Determine the (x, y) coordinate at the center of the cell enclosing the given text.  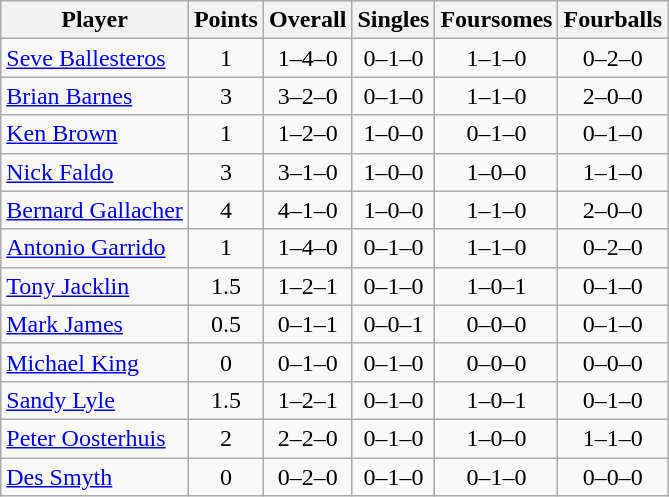
0–0–1 (394, 324)
Fourballs (613, 20)
0.5 (226, 324)
Michael King (95, 362)
Singles (394, 20)
1–2–0 (307, 134)
Des Smyth (95, 477)
Peter Oosterhuis (95, 438)
Foursomes (496, 20)
0–1–1 (307, 324)
Tony Jacklin (95, 286)
Points (226, 20)
Brian Barnes (95, 96)
3–2–0 (307, 96)
Antonio Garrido (95, 248)
4 (226, 210)
Sandy Lyle (95, 400)
Ken Brown (95, 134)
Mark James (95, 324)
Seve Ballesteros (95, 58)
Nick Faldo (95, 172)
3–1–0 (307, 172)
2–2–0 (307, 438)
4–1–0 (307, 210)
2 (226, 438)
Overall (307, 20)
Player (95, 20)
Bernard Gallacher (95, 210)
